Return [X, Y] of the center of cell containing provided text 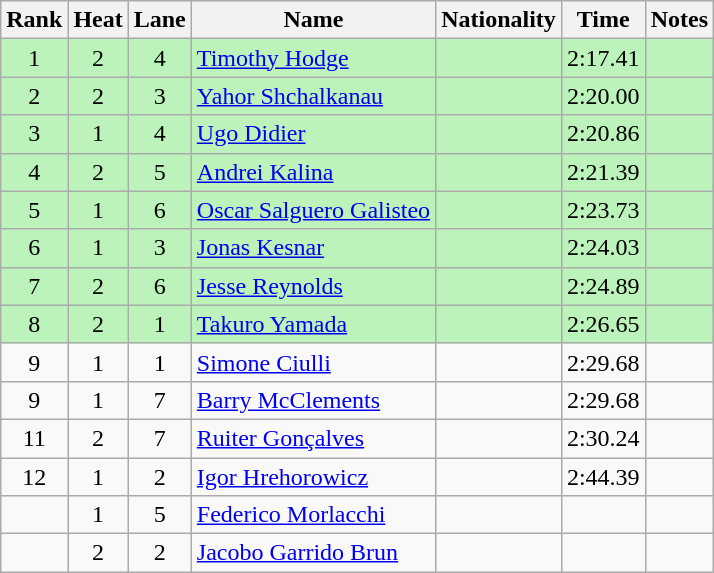
2:20.86 [603, 134]
2:30.24 [603, 438]
Jesse Reynolds [313, 286]
Igor Hrehorowicz [313, 477]
Timothy Hodge [313, 58]
Jacobo Garrido Brun [313, 553]
Oscar Salguero Galisteo [313, 210]
2:23.73 [603, 210]
Lane [160, 20]
Heat [98, 20]
Federico Morlacchi [313, 515]
2:26.65 [603, 324]
2:20.00 [603, 96]
Ruiter Gonçalves [313, 438]
2:24.89 [603, 286]
Simone Ciulli [313, 362]
2:24.03 [603, 248]
2:17.41 [603, 58]
Rank [34, 20]
Notes [679, 20]
2:21.39 [603, 172]
Ugo Didier [313, 134]
8 [34, 324]
11 [34, 438]
Jonas Kesnar [313, 248]
2:44.39 [603, 477]
Andrei Kalina [313, 172]
Time [603, 20]
Takuro Yamada [313, 324]
12 [34, 477]
Yahor Shchalkanau [313, 96]
Barry McClements [313, 400]
Nationality [499, 20]
Name [313, 20]
